Determine the (x, y) coordinate at the center of the cell enclosing the given text.  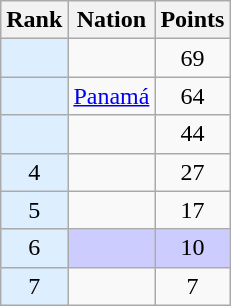
69 (192, 58)
5 (34, 210)
Panamá (112, 96)
4 (34, 172)
6 (34, 248)
17 (192, 210)
Points (192, 20)
27 (192, 172)
44 (192, 134)
Rank (34, 20)
10 (192, 248)
Nation (112, 20)
64 (192, 96)
